Capture the cell that displays the provided text and extract its (X, Y) central coordinate. 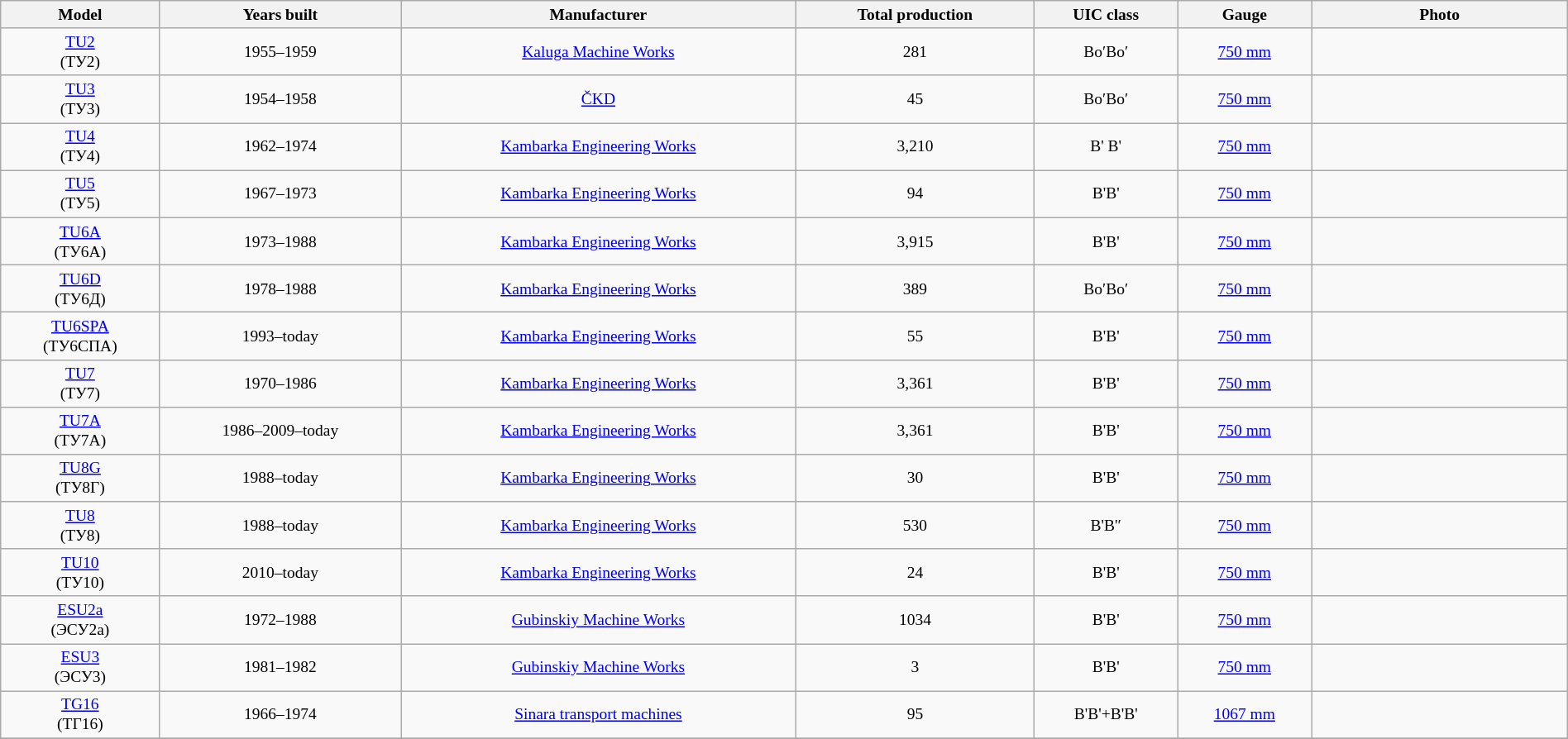
95 (915, 714)
ESU2a(ЭСУ2а) (80, 620)
1966–1974 (280, 714)
TU6D(ТУ6Д) (80, 288)
3 (915, 668)
2010–today (280, 572)
TU3(ТУ3) (80, 99)
Photo (1439, 15)
1986–2009–today (280, 430)
1978–1988 (280, 288)
ČKD (599, 99)
Kaluga Machine Works (599, 51)
B'B'′ (1107, 526)
1962–1974 (280, 147)
24 (915, 572)
1067 mm (1245, 714)
30 (915, 478)
1972–1988 (280, 620)
Total production (915, 15)
3,210 (915, 147)
Manufacturer (599, 15)
TU7(ТУ7) (80, 384)
B' B' (1107, 147)
TU5(ТУ5) (80, 193)
TU8G(ТУ8Г) (80, 478)
TU6SPA(ТУ6СПА) (80, 336)
TU4(ТУ4) (80, 147)
3,915 (915, 241)
1967–1973 (280, 193)
1955–1959 (280, 51)
TU6A(ТУ6А) (80, 241)
1981–1982 (280, 668)
1034 (915, 620)
TG16(ТГ16) (80, 714)
94 (915, 193)
TU10(ТУ10) (80, 572)
1970–1986 (280, 384)
TU8(ТУ8) (80, 526)
UIC class (1107, 15)
1973–1988 (280, 241)
ESU3(ЭСУ3) (80, 668)
TU7A(ТУ7А) (80, 430)
B'B'+B'B' (1107, 714)
530 (915, 526)
389 (915, 288)
55 (915, 336)
45 (915, 99)
1993–today (280, 336)
Model (80, 15)
281 (915, 51)
Years built (280, 15)
Sinara transport machines (599, 714)
TU2(ТУ2) (80, 51)
1954–1958 (280, 99)
Gauge (1245, 15)
